Output the (X, Y) coordinate of the center of the cell containing the given text.  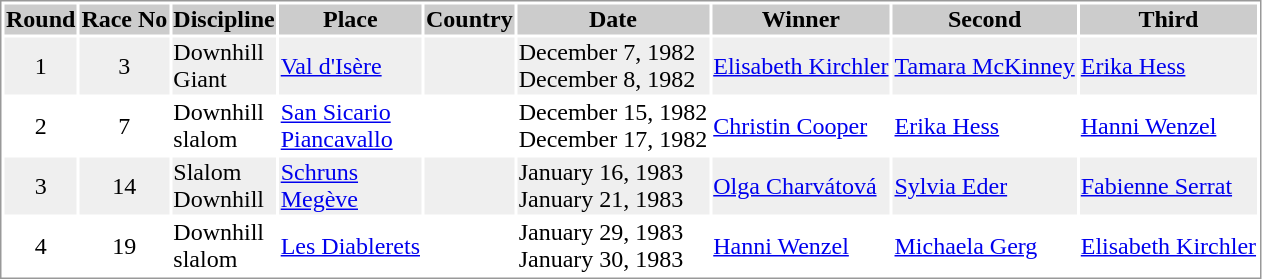
January 16, 1983January 21, 1983 (613, 186)
Date (613, 19)
14 (124, 186)
Les Diablerets (350, 246)
Christin Cooper (801, 126)
Olga Charvátová (801, 186)
1 (40, 66)
Third (1168, 19)
Race No (124, 19)
DownhillGiant (224, 66)
19 (124, 246)
Michaela Gerg (984, 246)
Discipline (224, 19)
Winner (801, 19)
Sylvia Eder (984, 186)
Country (469, 19)
December 7, 1982December 8, 1982 (613, 66)
Round (40, 19)
SlalomDownhill (224, 186)
7 (124, 126)
Place (350, 19)
Val d'Isère (350, 66)
2 (40, 126)
Fabienne Serrat (1168, 186)
Tamara McKinney (984, 66)
4 (40, 246)
San SicarioPiancavallo (350, 126)
December 15, 1982December 17, 1982 (613, 126)
January 29, 1983January 30, 1983 (613, 246)
SchrunsMegève (350, 186)
Second (984, 19)
